Determine the [x, y] coordinate at the center of the cell enclosing the given text.  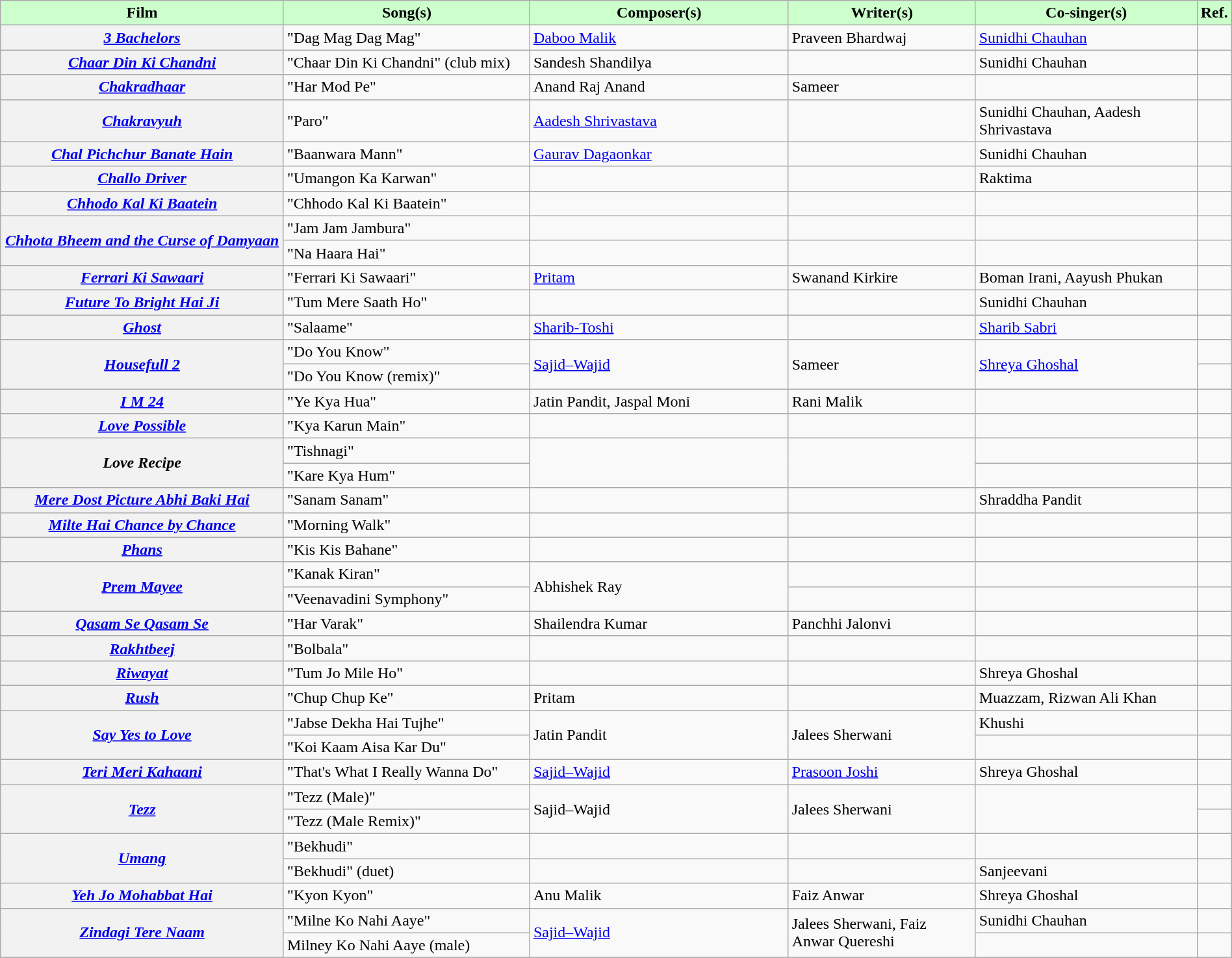
"Salaame" [407, 327]
"Sanam Sanam" [407, 500]
"Kanak Kiran" [407, 574]
Teri Meri Kahaani [142, 772]
Rani Malik [882, 401]
Sanjeevani [1086, 871]
Milney Ko Nahi Aaye (male) [407, 945]
"Bekhudi" (duet) [407, 871]
"That's What I Really Wanna Do" [407, 772]
Praveen Bhardwaj [882, 38]
"Ye Kya Hua" [407, 401]
Writer(s) [882, 13]
Tezz [142, 809]
Muazzam, Rizwan Ali Khan [1086, 698]
"Chhodo Kal Ki Baatein" [407, 203]
Chakradhaar [142, 87]
"Chup Chup Ke" [407, 698]
"Morning Walk" [407, 525]
"Do You Know" [407, 352]
Abhishek Ray [659, 586]
Ghost [142, 327]
Sunidhi Chauhan, Aadesh Shrivastava [1086, 121]
Daboo Malik [659, 38]
Qasam Se Qasam Se [142, 624]
"Jabse Dekha Hai Tujhe" [407, 723]
Panchhi Jalonvi [882, 624]
Boman Irani, Aayush Phukan [1086, 277]
"Har Mod Pe" [407, 87]
Faiz Anwar [882, 896]
Chaar Din Ki Chandni [142, 62]
"Tum Mere Saath Ho" [407, 302]
"Tezz (Male)" [407, 797]
Love Possible [142, 426]
3 Bachelors [142, 38]
"Kyon Kyon" [407, 896]
"Tezz (Male Remix)" [407, 822]
Chhota Bheem and the Curse of Damyaan [142, 240]
Shraddha Pandit [1086, 500]
"Chaar Din Ki Chandni" (club mix) [407, 62]
I M 24 [142, 401]
Song(s) [407, 13]
Challo Driver [142, 179]
Riwayat [142, 673]
Film [142, 13]
"Tum Jo Mile Ho" [407, 673]
"Paro" [407, 121]
Sharib Sabri [1086, 327]
Ferrari Ki Sawaari [142, 277]
Mere Dost Picture Abhi Baki Hai [142, 500]
Chakravyuh [142, 121]
Swanand Kirkire [882, 277]
Prasoon Joshi [882, 772]
"Jam Jam Jambura" [407, 228]
"Tishnagi" [407, 451]
Anu Malik [659, 896]
Prem Mayee [142, 586]
Sharib-Toshi [659, 327]
Khushi [1086, 723]
"Milne Ko Nahi Aaye" [407, 920]
"Umangon Ka Karwan" [407, 179]
"Kya Karun Main" [407, 426]
Jalees Sherwani, Faiz Anwar Quereshi [882, 933]
Chal Pichchur Banate Hain [142, 154]
"Veenavadini Symphony" [407, 599]
Raktima [1086, 179]
Aadesh Shrivastava [659, 121]
Jatin Pandit [659, 735]
Sandesh Shandilya [659, 62]
Co-singer(s) [1086, 13]
Phans [142, 549]
"Bolbala" [407, 648]
Shailendra Kumar [659, 624]
Zindagi Tere Naam [142, 933]
Rush [142, 698]
Composer(s) [659, 13]
"Ferrari Ki Sawaari" [407, 277]
"Baanwara Mann" [407, 154]
"Bekhudi" [407, 846]
"Do You Know (remix)" [407, 377]
"Kare Kya Hum" [407, 475]
"Kis Kis Bahane" [407, 549]
Say Yes to Love [142, 735]
"Koi Kaam Aisa Kar Du" [407, 748]
Yeh Jo Mohabbat Hai [142, 896]
"Har Varak" [407, 624]
Rakhtbeej [142, 648]
Chhodo Kal Ki Baatein [142, 203]
Anand Raj Anand [659, 87]
Gaurav Dagaonkar [659, 154]
"Na Haara Hai" [407, 253]
Housefull 2 [142, 364]
"Dag Mag Dag Mag" [407, 38]
Ref. [1214, 13]
Future To Bright Hai Ji [142, 302]
Jatin Pandit, Jaspal Moni [659, 401]
Umang [142, 859]
Love Recipe [142, 463]
Milte Hai Chance by Chance [142, 525]
